Find where the given text appears and provide that cell's center as [x, y] coordinate. 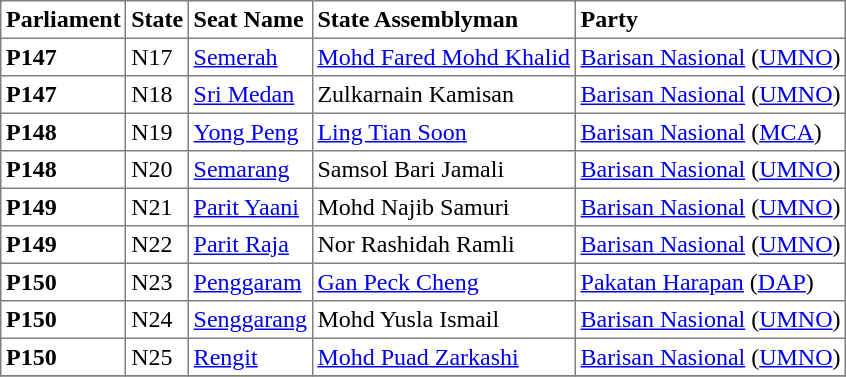
Mohd Fared Mohd Khalid [444, 57]
N24 [157, 320]
N23 [157, 282]
Mohd Najib Samuri [444, 207]
Parit Yaani [250, 207]
Semarang [250, 170]
Semerah [250, 57]
N19 [157, 132]
Rengit [250, 357]
Parliament [64, 20]
State [157, 20]
Seat Name [250, 20]
N22 [157, 245]
Sri Medan [250, 95]
Pakatan Harapan (DAP) [710, 282]
N20 [157, 170]
N25 [157, 357]
N18 [157, 95]
Senggarang [250, 320]
Zulkarnain Kamisan [444, 95]
N17 [157, 57]
Ling Tian Soon [444, 132]
Mohd Puad Zarkashi [444, 357]
Party [710, 20]
Gan Peck Cheng [444, 282]
Penggaram [250, 282]
N21 [157, 207]
Samsol Bari Jamali [444, 170]
Parit Raja [250, 245]
State Assemblyman [444, 20]
Nor Rashidah Ramli [444, 245]
Yong Peng [250, 132]
Mohd Yusla Ismail [444, 320]
Barisan Nasional (MCA) [710, 132]
